Extract the (X, Y) coordinate from the center of the cell holding the provided text.  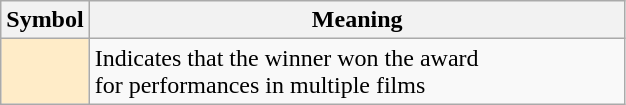
Symbol (45, 20)
Meaning (357, 20)
Indicates that the winner won the awardfor performances in multiple films (357, 72)
